Pinpoint the cell where the given text exists, returning its (X, Y) midpoint coordinate. 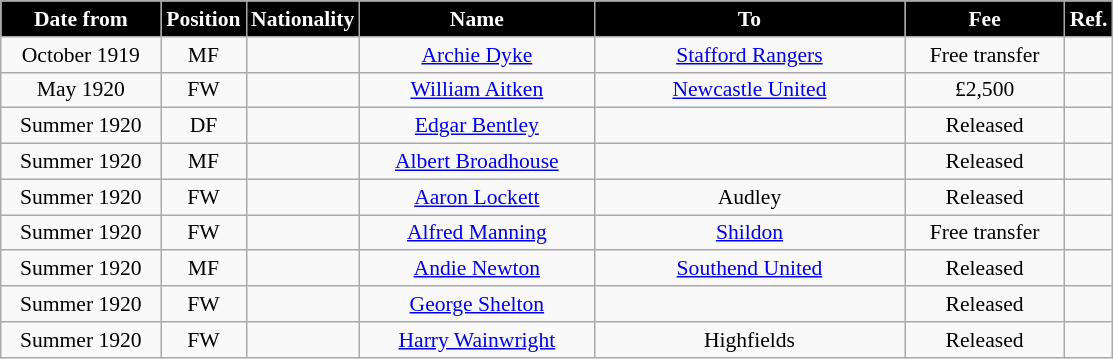
Ref. (1089, 19)
October 1919 (81, 55)
May 1920 (81, 90)
Archie Dyke (476, 55)
Date from (81, 19)
Harry Wainwright (476, 340)
Stafford Rangers (749, 55)
Newcastle United (749, 90)
£2,500 (985, 90)
Highfields (749, 340)
Edgar Bentley (476, 126)
Nationality (302, 19)
Alfred Manning (476, 233)
Fee (985, 19)
Name (476, 19)
Shildon (749, 233)
Audley (749, 197)
Position (204, 19)
George Shelton (476, 304)
William Aitken (476, 90)
Aaron Lockett (476, 197)
To (749, 19)
DF (204, 126)
Andie Newton (476, 269)
Albert Broadhouse (476, 162)
Southend United (749, 269)
